Return the (x, y) coordinate for the center point of the cell that contains the specified text.  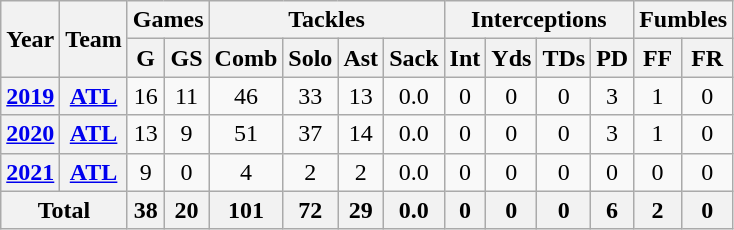
2019 (30, 96)
38 (146, 210)
2021 (30, 172)
Games (168, 20)
Tackles (326, 20)
2020 (30, 134)
72 (310, 210)
Comb (246, 58)
GS (186, 58)
29 (361, 210)
37 (310, 134)
11 (186, 96)
FF (658, 58)
14 (361, 134)
TDs (564, 58)
G (146, 58)
16 (146, 96)
4 (246, 172)
46 (246, 96)
Total (64, 210)
Team (94, 39)
20 (186, 210)
Ast (361, 58)
Solo (310, 58)
Sack (414, 58)
Int (465, 58)
Year (30, 39)
33 (310, 96)
101 (246, 210)
Fumbles (684, 20)
FR (708, 58)
Interceptions (539, 20)
PD (612, 58)
6 (612, 210)
51 (246, 134)
Yds (512, 58)
